Locate the cell with the specified text and output its [X, Y] center coordinate. 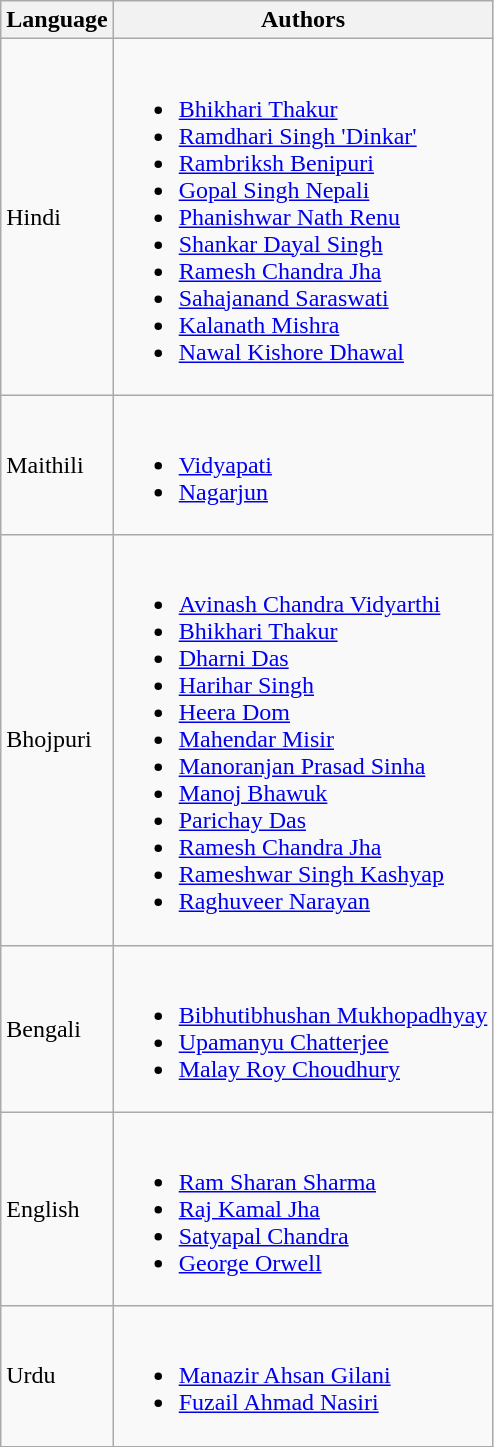
Authors [303, 20]
Bhojpuri [57, 740]
Bengali [57, 1028]
Manazir Ahsan GilaniFuzail Ahmad Nasiri [303, 1376]
Hindi [57, 217]
Ram Sharan SharmaRaj Kamal JhaSatyapal ChandraGeorge Orwell [303, 1209]
English [57, 1209]
Urdu [57, 1376]
Language [57, 20]
VidyapatiNagarjun [303, 465]
Bibhutibhushan MukhopadhyayUpamanyu ChatterjeeMalay Roy Choudhury [303, 1028]
Maithili [57, 465]
